Search for the cell housing the specified text and yield its [x, y] center coordinate. 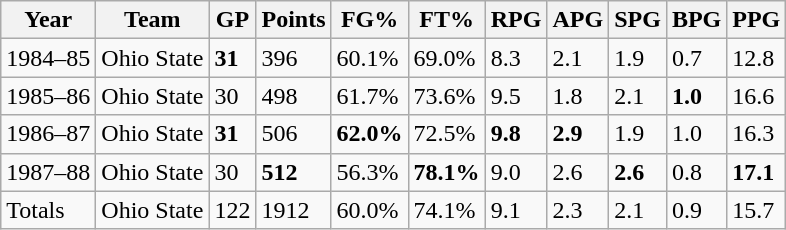
BPG [696, 20]
1984–85 [48, 58]
16.6 [756, 96]
FT% [446, 20]
1985–86 [48, 96]
60.1% [370, 58]
8.3 [516, 58]
73.6% [446, 96]
12.8 [756, 58]
GP [232, 20]
1912 [294, 210]
RPG [516, 20]
16.3 [756, 134]
56.3% [370, 172]
498 [294, 96]
78.1% [446, 172]
2.9 [578, 134]
15.7 [756, 210]
72.5% [446, 134]
1986–87 [48, 134]
69.0% [446, 58]
396 [294, 58]
0.9 [696, 210]
Year [48, 20]
1987–88 [48, 172]
512 [294, 172]
60.0% [370, 210]
0.7 [696, 58]
0.8 [696, 172]
74.1% [446, 210]
9.0 [516, 172]
Team [152, 20]
9.8 [516, 134]
FG% [370, 20]
Totals [48, 210]
61.7% [370, 96]
506 [294, 134]
9.5 [516, 96]
SPG [638, 20]
PPG [756, 20]
1.8 [578, 96]
9.1 [516, 210]
APG [578, 20]
17.1 [756, 172]
62.0% [370, 134]
122 [232, 210]
Points [294, 20]
2.3 [578, 210]
